From the cell containing the given text, extract its center point as (X, Y) coordinate. 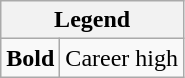
Career high (122, 58)
Legend (92, 20)
Bold (30, 58)
